Scan for the cell matching the given text and deliver its [X, Y] coordinate at center. 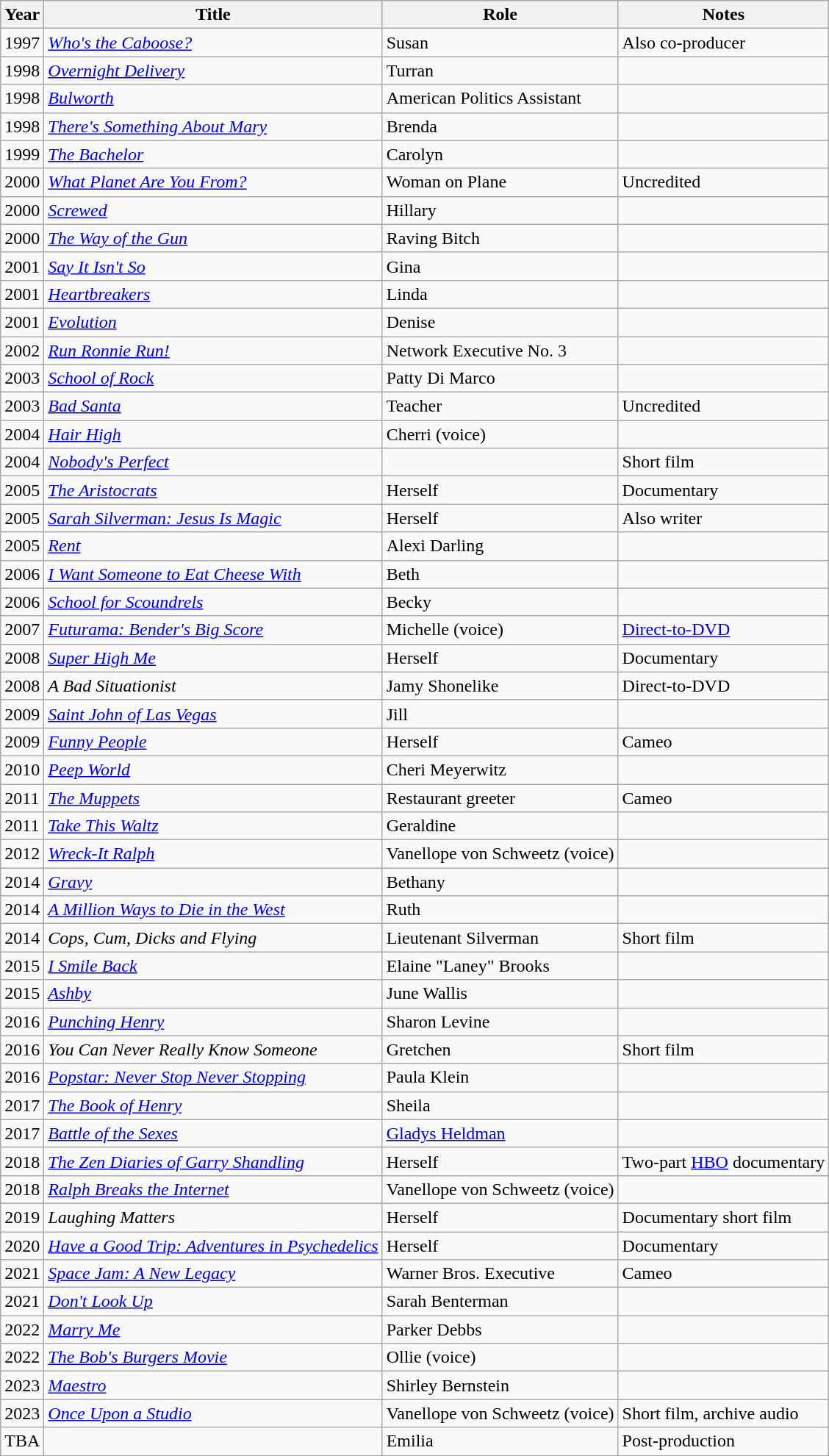
There's Something About Mary [213, 126]
Post-production [723, 1441]
The Way of the Gun [213, 238]
Warner Bros. Executive [500, 1274]
Gretchen [500, 1050]
Notes [723, 15]
Ollie (voice) [500, 1358]
Punching Henry [213, 1022]
Documentary short film [723, 1217]
Sharon Levine [500, 1022]
1999 [22, 154]
A Bad Situationist [213, 686]
You Can Never Really Know Someone [213, 1050]
Emilia [500, 1441]
Teacher [500, 406]
2007 [22, 630]
Bethany [500, 882]
Laughing Matters [213, 1217]
Run Ronnie Run! [213, 351]
Futurama: Bender's Big Score [213, 630]
Screwed [213, 210]
The Muppets [213, 797]
The Bachelor [213, 154]
Geraldine [500, 826]
2010 [22, 770]
I Want Someone to Eat Cheese With [213, 574]
Ruth [500, 910]
A Million Ways to Die in the West [213, 910]
The Bob's Burgers Movie [213, 1358]
Once Upon a Studio [213, 1413]
The Zen Diaries of Garry Shandling [213, 1161]
Saint John of Las Vegas [213, 714]
2020 [22, 1246]
Nobody's Perfect [213, 462]
Paula Klein [500, 1077]
Beth [500, 574]
2019 [22, 1217]
Patty Di Marco [500, 379]
Maestro [213, 1385]
Bulworth [213, 98]
Heartbreakers [213, 294]
Cheri Meyerwitz [500, 770]
Cherri (voice) [500, 434]
Peep World [213, 770]
TBA [22, 1441]
Marry Me [213, 1330]
Lieutenant Silverman [500, 938]
1997 [22, 43]
Parker Debbs [500, 1330]
Woman on Plane [500, 182]
School of Rock [213, 379]
Two-part HBO documentary [723, 1161]
Gravy [213, 882]
Restaurant greeter [500, 797]
Also writer [723, 518]
Michelle (voice) [500, 630]
Rent [213, 546]
Jamy Shonelike [500, 686]
Jill [500, 714]
Elaine "Laney" Brooks [500, 966]
Say It Isn't So [213, 266]
Funny People [213, 742]
Denise [500, 322]
Becky [500, 602]
Shirley Bernstein [500, 1385]
Alexi Darling [500, 546]
Raving Bitch [500, 238]
Hillary [500, 210]
June Wallis [500, 994]
Battle of the Sexes [213, 1133]
2002 [22, 351]
Popstar: Never Stop Never Stopping [213, 1077]
Carolyn [500, 154]
Don't Look Up [213, 1302]
Take This Waltz [213, 826]
The Aristocrats [213, 490]
Sheila [500, 1105]
The Book of Henry [213, 1105]
Sarah Silverman: Jesus Is Magic [213, 518]
Super High Me [213, 658]
Role [500, 15]
American Politics Assistant [500, 98]
Cops, Cum, Dicks and Flying [213, 938]
Turran [500, 71]
Ralph Breaks the Internet [213, 1189]
School for Scoundrels [213, 602]
Title [213, 15]
I Smile Back [213, 966]
Hair High [213, 434]
Brenda [500, 126]
Short film, archive audio [723, 1413]
Overnight Delivery [213, 71]
Wreck-It Ralph [213, 854]
Evolution [213, 322]
Network Executive No. 3 [500, 351]
Who's the Caboose? [213, 43]
Also co-producer [723, 43]
Linda [500, 294]
Have a Good Trip: Adventures in Psychedelics [213, 1246]
Ashby [213, 994]
Sarah Benterman [500, 1302]
Susan [500, 43]
Space Jam: A New Legacy [213, 1274]
Bad Santa [213, 406]
Year [22, 15]
2012 [22, 854]
Gina [500, 266]
What Planet Are You From? [213, 182]
Gladys Heldman [500, 1133]
